Detect which cell encompasses the target text, then output its [x, y] center coordinate. 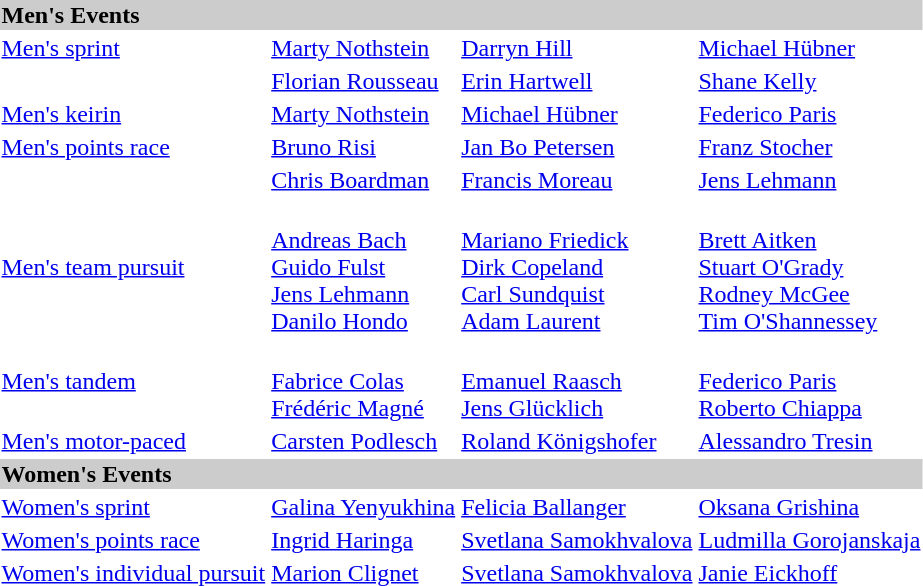
Men's motor-paced [134, 441]
Chris Boardman [364, 180]
Brett AitkenStuart O'GradyRodney McGeeTim O'Shannessey [810, 267]
Ingrid Haringa [364, 540]
Galina Yenyukhina [364, 507]
Women's sprint [134, 507]
Men's keirin [134, 114]
Florian Rousseau [364, 81]
Felicia Ballanger [577, 507]
Ludmilla Gorojanskaja [810, 540]
Federico Paris [810, 114]
Federico ParisRoberto Chiappa [810, 381]
Emanuel RaaschJens Glücklich [577, 381]
Franz Stocher [810, 147]
Women's Events [461, 474]
Alessandro Tresin [810, 441]
Men's tandem [134, 381]
Darryn Hill [577, 48]
Shane Kelly [810, 81]
Mariano FriedickDirk CopelandCarl SundquistAdam Laurent [577, 267]
Men's Events [461, 15]
Francis Moreau [577, 180]
Bruno Risi [364, 147]
Fabrice ColasFrédéric Magné [364, 381]
Women's points race [134, 540]
Roland Königshofer [577, 441]
Svetlana Samokhvalova [577, 540]
Oksana Grishina [810, 507]
Erin Hartwell [577, 81]
Jan Bo Petersen [577, 147]
Carsten Podlesch [364, 441]
Men's team pursuit [134, 267]
Andreas BachGuido FulstJens LehmannDanilo Hondo [364, 267]
Men's points race [134, 147]
Jens Lehmann [810, 180]
Men's sprint [134, 48]
